Output the [x, y] coordinate of the center of the cell containing the given text.  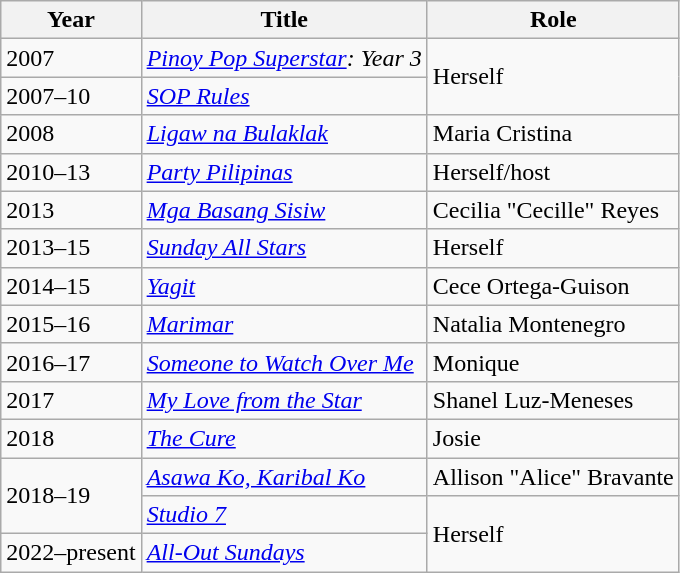
Asawa Ko, Karibal Ko [284, 477]
Shanel Luz-Meneses [553, 400]
Pinoy Pop Superstar: Year 3 [284, 58]
My Love from the Star [284, 400]
Year [71, 20]
Studio 7 [284, 515]
All-Out Sundays [284, 553]
SOP Rules [284, 96]
Party Pilipinas [284, 172]
Herself/host [553, 172]
Natalia Montenegro [553, 324]
Someone to Watch Over Me [284, 362]
2015–16 [71, 324]
2014–15 [71, 286]
Cecilia "Cecille" Reyes [553, 210]
2016–17 [71, 362]
Sunday All Stars [284, 248]
Yagit [284, 286]
Ligaw na Bulaklak [284, 134]
2017 [71, 400]
2007–10 [71, 96]
Role [553, 20]
2018 [71, 438]
Allison "Alice" Bravante [553, 477]
Mga Basang Sisiw [284, 210]
Maria Cristina [553, 134]
Cece Ortega-Guison [553, 286]
Josie [553, 438]
2010–13 [71, 172]
2013–15 [71, 248]
2008 [71, 134]
2007 [71, 58]
2022–present [71, 553]
The Cure [284, 438]
Marimar [284, 324]
2013 [71, 210]
2018–19 [71, 496]
Monique [553, 362]
Title [284, 20]
